Pinpoint the cell where the given text exists, returning its (x, y) midpoint coordinate. 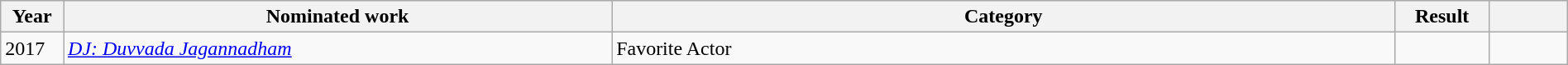
Result (1442, 17)
DJ: Duvvada Jagannadham (337, 48)
2017 (32, 48)
Favorite Actor (1004, 48)
Nominated work (337, 17)
Category (1004, 17)
Year (32, 17)
